Pinpoint the cell where the given text exists, returning its (x, y) midpoint coordinate. 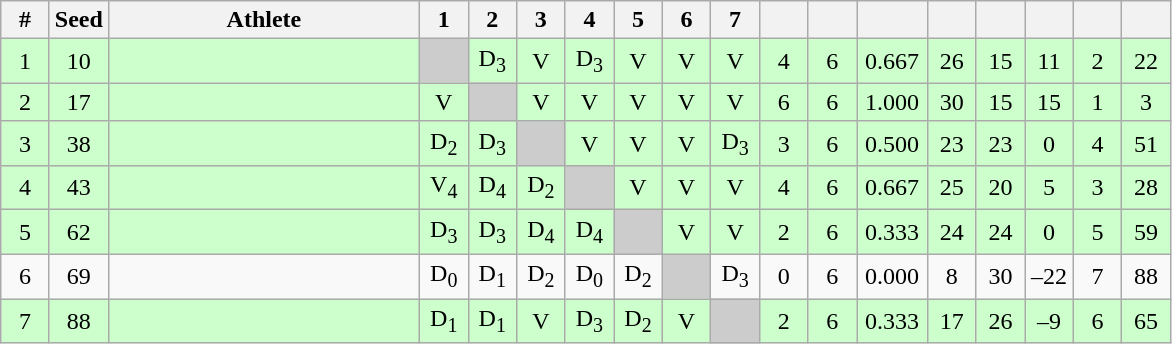
–9 (1050, 321)
69 (78, 276)
62 (78, 232)
22 (1146, 61)
# (26, 20)
59 (1146, 232)
25 (952, 188)
Seed (78, 20)
43 (78, 188)
11 (1050, 61)
V4 (444, 188)
28 (1146, 188)
0.000 (892, 276)
65 (1146, 321)
51 (1146, 143)
10 (78, 61)
Athlete (264, 20)
0.500 (892, 143)
1.000 (892, 102)
38 (78, 143)
–22 (1050, 276)
8 (952, 276)
20 (1000, 188)
